Find where the given text appears and provide that cell's center as (x, y) coordinate. 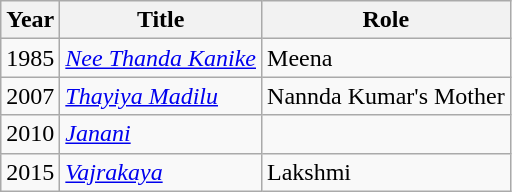
Year (30, 20)
Title (161, 20)
Nannda Kumar's Mother (386, 96)
2015 (30, 172)
Meena (386, 58)
Janani (161, 134)
2010 (30, 134)
2007 (30, 96)
1985 (30, 58)
Vajrakaya (161, 172)
Nee Thanda Kanike (161, 58)
Thayiya Madilu (161, 96)
Lakshmi (386, 172)
Role (386, 20)
